Pinpoint the cell where the given text exists, returning its (x, y) midpoint coordinate. 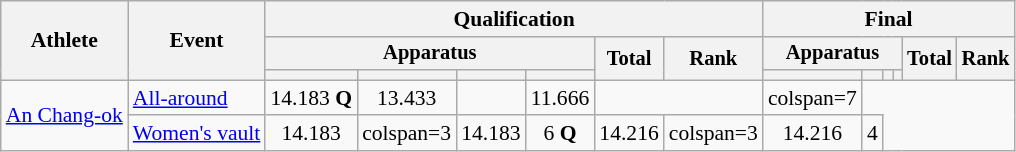
11.666 (560, 98)
Qualification (514, 19)
4 (872, 134)
colspan=7 (812, 98)
13.433 (406, 98)
Event (197, 40)
An Chang-ok (64, 116)
Athlete (64, 40)
14.183 Q (311, 98)
6 Q (560, 134)
Women's vault (197, 134)
Final (889, 19)
All-around (197, 98)
